Identify which cell holds the provided text, then report its [X, Y] central coordinate. 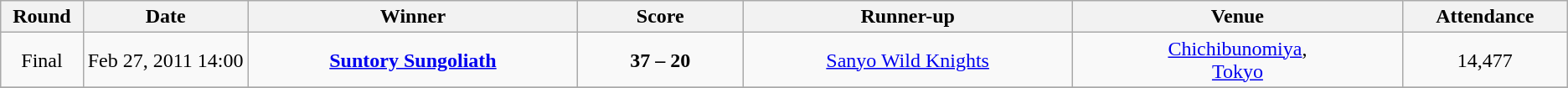
Round [42, 17]
Chichibunomiya,Tokyo [1238, 60]
Attendance [1484, 17]
Venue [1238, 17]
Feb 27, 2011 14:00 [166, 60]
Sanyo Wild Knights [908, 60]
Suntory Sungoliath [413, 60]
Score [660, 17]
Date [166, 17]
14,477 [1484, 60]
37 – 20 [660, 60]
Winner [413, 17]
Runner-up [908, 17]
Final [42, 60]
